From the cell containing the given text, extract its center point as (X, Y) coordinate. 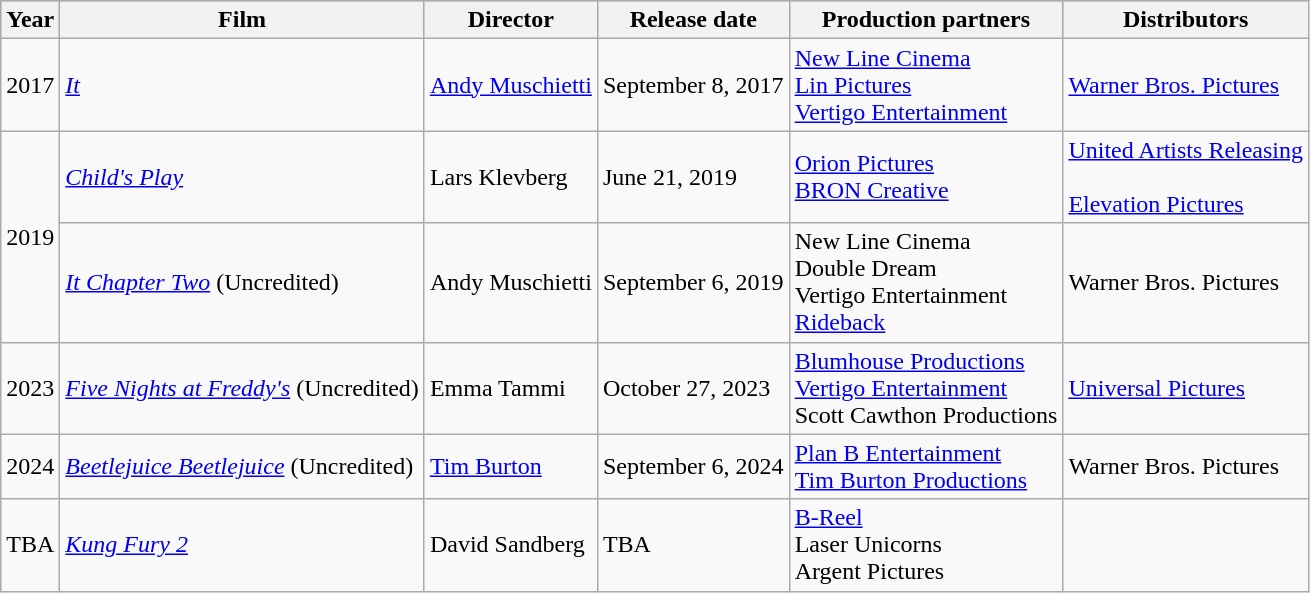
Production partners (926, 20)
Child's Play (242, 177)
Film (242, 20)
Plan B EntertainmentTim Burton Productions (926, 466)
September 6, 2019 (693, 282)
September 6, 2024 (693, 466)
Year (30, 20)
June 21, 2019 (693, 177)
New Line CinemaDouble DreamVertigo EntertainmentRideback (926, 282)
2023 (30, 388)
United Artists ReleasingElevation Pictures (1186, 177)
New Line CinemaLin PicturesVertigo Entertainment (926, 85)
Tim Burton (510, 466)
Blumhouse ProductionsVertigo EntertainmentScott Cawthon Productions (926, 388)
Distributors (1186, 20)
B-ReelLaser UnicornsArgent Pictures (926, 545)
September 8, 2017 (693, 85)
Universal Pictures (1186, 388)
It Chapter Two (Uncredited) (242, 282)
Director (510, 20)
2024 (30, 466)
Lars Klevberg (510, 177)
Kung Fury 2 (242, 545)
Beetlejuice Beetlejuice (Uncredited) (242, 466)
David Sandberg (510, 545)
It (242, 85)
Five Nights at Freddy's (Uncredited) (242, 388)
October 27, 2023 (693, 388)
Orion PicturesBRON Creative (926, 177)
2019 (30, 236)
2017 (30, 85)
Emma Tammi (510, 388)
Release date (693, 20)
